From the cell containing the given text, extract its center point as [x, y] coordinate. 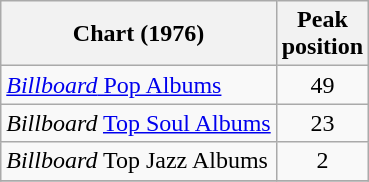
Billboard Pop Albums [138, 85]
49 [322, 85]
Billboard Top Jazz Albums [138, 161]
23 [322, 123]
Peakposition [322, 34]
2 [322, 161]
Chart (1976) [138, 34]
Billboard Top Soul Albums [138, 123]
